Search for the cell housing the specified text and yield its [X, Y] center coordinate. 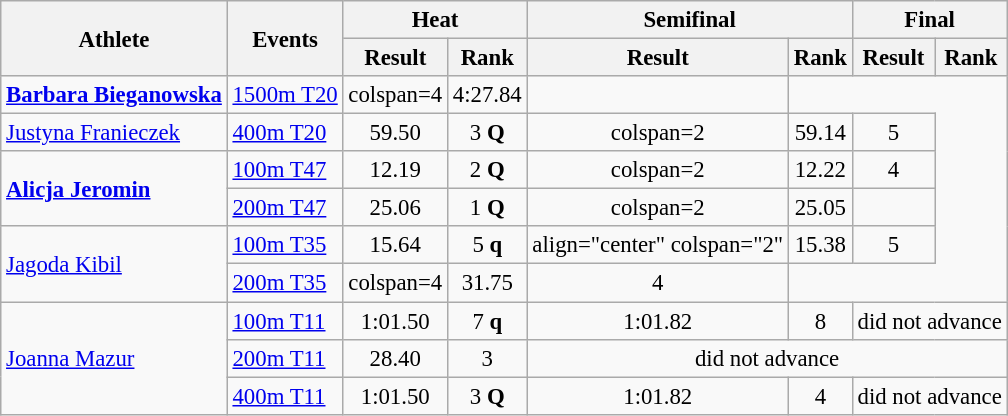
200m T11 [285, 358]
200m T35 [285, 283]
2 Q [487, 170]
Joanna Mazur [114, 358]
25.05 [820, 208]
100m T11 [285, 321]
Justyna Franieczek [114, 133]
Alicja Jeromin [114, 188]
400m T11 [285, 396]
15.64 [395, 245]
Barbara Bieganowska [114, 95]
4:27.84 [487, 95]
200m T47 [285, 208]
Heat [435, 20]
Final [930, 20]
400m T20 [285, 133]
28.40 [395, 358]
100m T47 [285, 170]
31.75 [487, 283]
7 q [487, 321]
5 q [487, 245]
12.22 [820, 170]
59.50 [395, 133]
15.38 [820, 245]
Jagoda Kibil [114, 264]
Semifinal [690, 20]
1500m T20 [285, 95]
3 [487, 358]
8 [820, 321]
25.06 [395, 208]
Athlete [114, 38]
59.14 [820, 133]
100m T35 [285, 245]
12.19 [395, 170]
1 Q [487, 208]
align="center" colspan="2" [658, 245]
Events [285, 38]
